Extract the (X, Y) coordinate from the center of the cell holding the provided text.  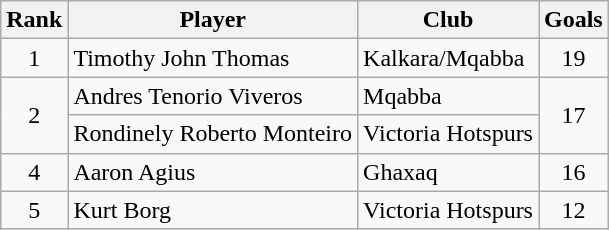
Kurt Borg (213, 210)
Andres Tenorio Viveros (213, 96)
1 (34, 58)
2 (34, 115)
19 (573, 58)
Player (213, 20)
Aaron Agius (213, 172)
12 (573, 210)
4 (34, 172)
Goals (573, 20)
17 (573, 115)
Rank (34, 20)
Rondinely Roberto Monteiro (213, 134)
5 (34, 210)
16 (573, 172)
Club (448, 20)
Ghaxaq (448, 172)
Kalkara/Mqabba (448, 58)
Timothy John Thomas (213, 58)
Mqabba (448, 96)
